Output the (X, Y) coordinate of the center of the cell containing the given text.  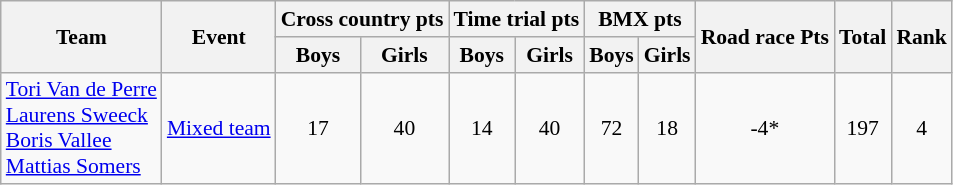
-4* (765, 128)
Event (219, 36)
Mixed team (219, 128)
14 (482, 128)
4 (922, 128)
BMX pts (640, 19)
197 (862, 128)
72 (612, 128)
Total (862, 36)
18 (668, 128)
Rank (922, 36)
17 (318, 128)
Cross country pts (362, 19)
Team (82, 36)
Time trial pts (517, 19)
Tori Van de PerreLaurens SweeckBoris ValleeMattias Somers (82, 128)
Road race Pts (765, 36)
